Determine the (X, Y) coordinate at the center of the cell enclosing the given text.  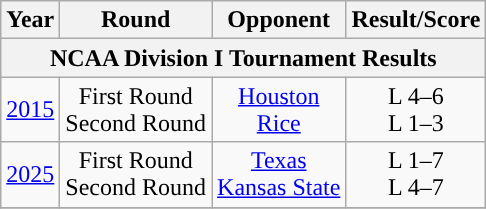
L 4–6L 1–3 (416, 110)
Result/Score (416, 20)
2025 (30, 174)
Round (136, 20)
NCAA Division I Tournament Results (244, 58)
Year (30, 20)
HoustonRice (279, 110)
2015 (30, 110)
Opponent (279, 20)
L 1–7L 4–7 (416, 174)
TexasKansas State (279, 174)
